Determine the (X, Y) coordinate at the center of the cell enclosing the given text.  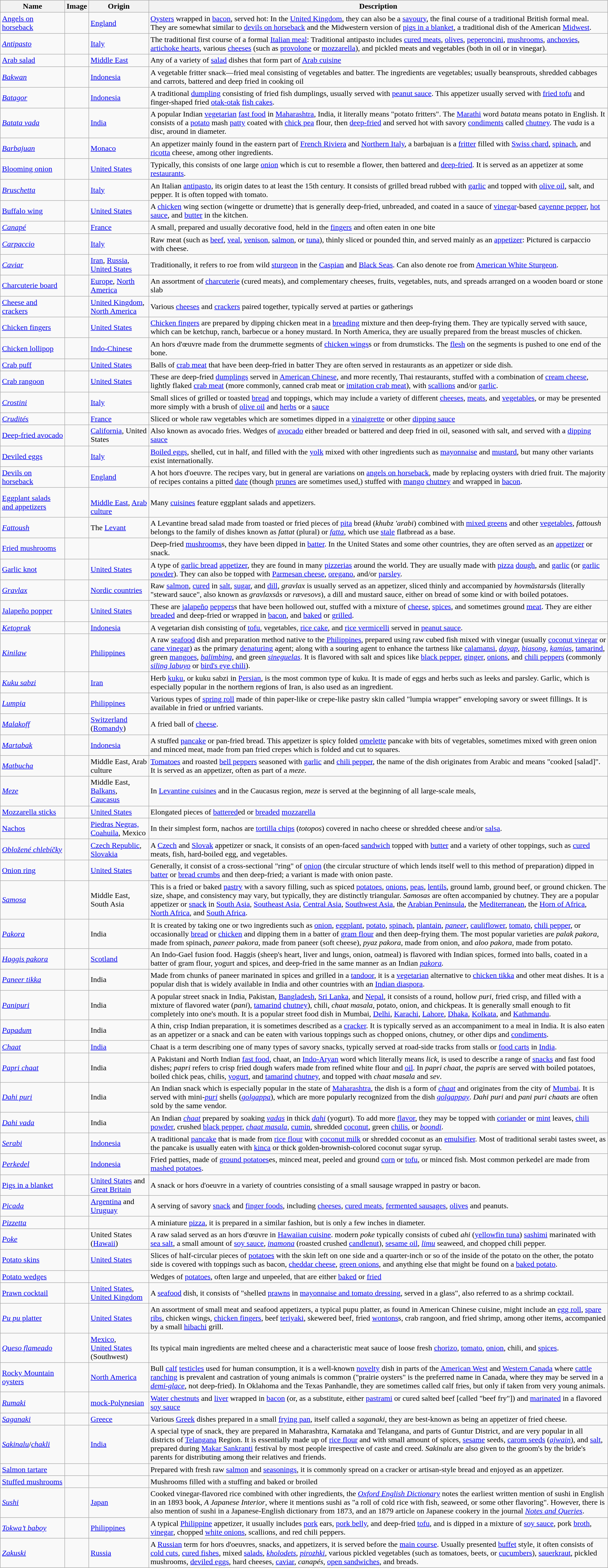
A snack or hors d'oeuvre in a variety of countries consisting of a small sausage wrapped in pastry or bacon. (378, 1185)
A fried ball of cheese. (378, 724)
Saganaki (33, 1419)
In their simplest form, nachos are tortilla chips (totopos) covered in nacho cheese or shredded cheese and/or salsa. (378, 829)
Argentina and Uruguay (119, 1206)
Czech Republic, Slovakia (119, 849)
Angels on horseback (33, 23)
Nordic countries (119, 590)
Iran, Russia, United States (119, 265)
A small, prepared and usually decorative food, held in the fingers and often eaten in one bite (378, 227)
Scotland (119, 959)
A seafood dish, it consists of "shelled prawns in mayonnaise and tomato dressing, served in a glass", also referred to as a shrimp cocktail. (378, 1293)
Picada (33, 1206)
Papri chaat (33, 1068)
Tokwa’t baboy (33, 1528)
Garlic knot (33, 569)
Gravlax (33, 590)
Malakoff (33, 724)
United States (Hawaii) (119, 1239)
Its typical main ingredients are melted cheese and a characteristic meat sauce of loose fresh chorizo, tomato, onion, chili, and spices. (378, 1348)
Mozzarella sticks (33, 812)
Zakuski (33, 1553)
Pizzetta (33, 1222)
Rocky Mountain oysters (33, 1377)
Sakinalu/chakli (33, 1444)
Panipuri (33, 1005)
Caviar (33, 265)
Antipasto (33, 44)
Various Greek dishes prepared in a small frying pan, itself called a saganaki, they are best-known as being an appetizer of fried cheese. (378, 1419)
Bakwan (33, 77)
Salmon tartare (33, 1469)
Wedges of potatoes, often large and unpeeled, that are either baked or fried (378, 1276)
Canapé (33, 227)
Onion ring (33, 870)
Samosa (33, 900)
Potato skins (33, 1260)
Dahi vada (33, 1123)
Name (33, 6)
Sliced or whole raw vegetables which are sometimes dipped in a vinaigrette or other dipping sauce (378, 419)
Queso flameado (33, 1348)
Lumpia (33, 703)
Chaat (33, 1047)
Japan (119, 1503)
Rumaki (33, 1402)
Middle East, South Asia (119, 900)
Pu pu platter (33, 1318)
Elongated pieces of battereded or breaded mozzarella (378, 812)
Image (77, 6)
Any of a variety of salad dishes that form part of Arab cuisine (378, 60)
Paneer tikka (33, 980)
A serving of savory snack and finger foods, including cheeses, cured meats, fermented sausages, olives and peanuts. (378, 1206)
Prawn cocktail (33, 1293)
Middle East (119, 60)
mock-Polynesian (119, 1402)
An assortment of charcuterie (cured meats), and complementary cheeses, fruits, vegetables, nuts, and spreads arranged on a wooden board or stone slab (378, 286)
Crab rangoon (33, 381)
Chaat is a term describing one of many types of savory snacks, typically served at road-side tracks from stalls or food carts in India. (378, 1047)
Switzerland (Romandy) (119, 724)
Chicken fingers (33, 327)
Various cheeses and crackers paired together, typically served at parties or gatherings (378, 307)
Deviled eggs (33, 456)
Matbucha (33, 766)
Batagor (33, 98)
Origin (119, 6)
Nachos (33, 829)
Iran (119, 682)
Ketoprak (33, 628)
Deep-fried avocado (33, 435)
A vegetarian dish consisting of tofu, vegetables, rice cake, and rice vermicelli served in peanut sauce. (378, 628)
Eggplant salads and appetizers (33, 502)
Cheese and crackers (33, 307)
United States and Great Britain (119, 1185)
California, United States (119, 435)
Bruschetta (33, 190)
Martabak (33, 745)
Jalapeño popper (33, 611)
Carpaccio (33, 244)
Traditionally, it refers to roe from wild sturgeon in the Caspian and Black Seas. Can also denote roe from American White Sturgeon. (378, 265)
Fattoush (33, 528)
Middle East, Balkans, Caucasus (119, 791)
Pakora (33, 934)
Monaco (119, 148)
Greece (119, 1419)
Crudités (33, 419)
Dahi puri (33, 1097)
Kinilaw (33, 653)
Mushrooms filled with a stuffing and baked or broiled (378, 1482)
Russia (119, 1553)
Buffalo wing (33, 211)
Piedras Negras, Coahuila, Mexico (119, 829)
Obložené chlebíčky (33, 849)
Indo-Chinese (119, 349)
Mexico,United States (Southwest) (119, 1348)
An hors d'œuvre made from the drummette segments of chicken wingss or from drumsticks. The flesh on the segments is pushed to one end of the bone. (378, 349)
Charcuterie board (33, 286)
Europe, North America (119, 286)
Barbajuan (33, 148)
Perkedel (33, 1164)
Haggis pakora (33, 959)
A miniature pizza, it is prepared in a similar fashion, but is only a few inches in diameter. (378, 1222)
The Levant (119, 528)
Many cuisines feature eggplant salads and appetizers. (378, 502)
Kuku sabzi (33, 682)
United States, United Kingdom (119, 1293)
Stuffed mushrooms (33, 1482)
Crab puff (33, 365)
Potato wedges (33, 1276)
Pigs in a blanket (33, 1185)
United Kingdom, North America (119, 307)
North America (119, 1377)
Fried mushrooms (33, 548)
Description (378, 6)
Papadum (33, 1030)
Poke (33, 1239)
In Levantine cuisines and in the Caucasus region, meze is served at the beginning of all large-scale meals, (378, 791)
Meze (33, 791)
Devils on horseback (33, 477)
Batata vada (33, 123)
Prepared with fresh raw salmon and seasonings, it is commonly spread on a cracker or artisan-style bread and enjoyed as an appetizer. (378, 1469)
Balls of crab meat that have been deep-fried in batter They are often served in restaurants as an appetizer or side dish. (378, 365)
Arab salad (33, 60)
Serabi (33, 1143)
Sushi (33, 1503)
Also known as avocado fries. Wedges of avocado either breaded or battered and deep fried in oil, seasoned with salt, and served with a dipping sauce (378, 435)
Chicken lollipop (33, 349)
Blooming onion (33, 169)
Crostini (33, 402)
